Scan for the cell matching the given text and deliver its (X, Y) coordinate at center. 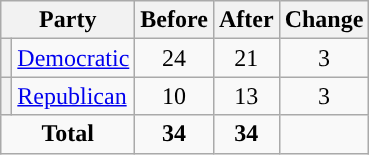
10 (174, 96)
After (246, 20)
Republican (74, 96)
13 (246, 96)
21 (246, 58)
Total (68, 134)
Democratic (74, 58)
Party (68, 20)
Before (174, 20)
24 (174, 58)
Change (324, 20)
